Capture the cell that displays the provided text and extract its [x, y] central coordinate. 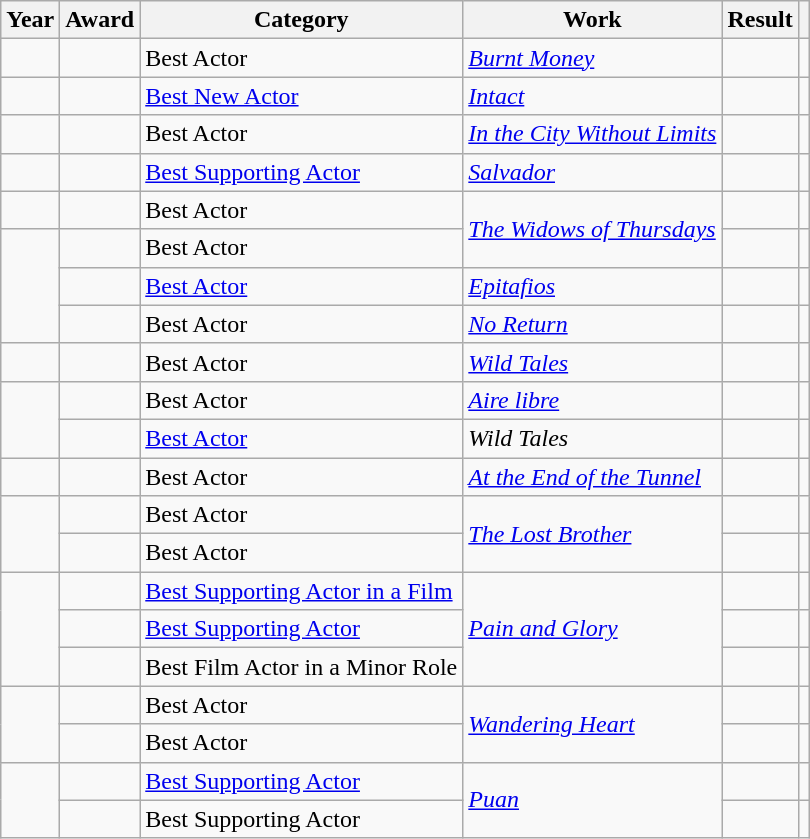
Work [592, 20]
Award [100, 20]
Aire libre [592, 400]
The Widows of Thursdays [592, 229]
Burnt Money [592, 58]
Result [760, 20]
Epitafios [592, 286]
Intact [592, 96]
At the End of the Tunnel [592, 477]
Wandering Heart [592, 724]
Best Supporting Actor in a Film [302, 591]
Year [30, 20]
Category [302, 20]
Pain and Glory [592, 629]
Best Film Actor in a Minor Role [302, 667]
In the City Without Limits [592, 134]
Puan [592, 800]
Best New Actor [302, 96]
The Lost Brother [592, 534]
No Return [592, 324]
Salvador [592, 172]
